From the cell containing the given text, extract its center point as [x, y] coordinate. 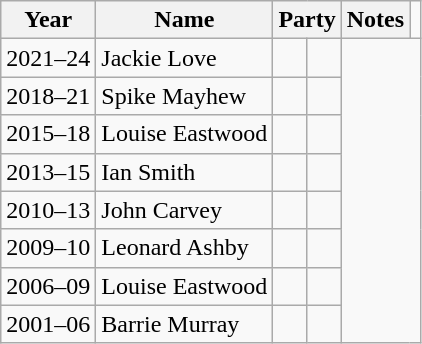
2021–24 [48, 58]
Ian Smith [184, 172]
2009–10 [48, 248]
Party [307, 20]
Leonard Ashby [184, 248]
John Carvey [184, 210]
Jackie Love [184, 58]
Year [48, 20]
2006–09 [48, 286]
Name [184, 20]
2013–15 [48, 172]
2001–06 [48, 324]
Spike Mayhew [184, 96]
Notes [375, 20]
2015–18 [48, 134]
2018–21 [48, 96]
Barrie Murray [184, 324]
2010–13 [48, 210]
